Find where the given text appears and provide that cell's center as (x, y) coordinate. 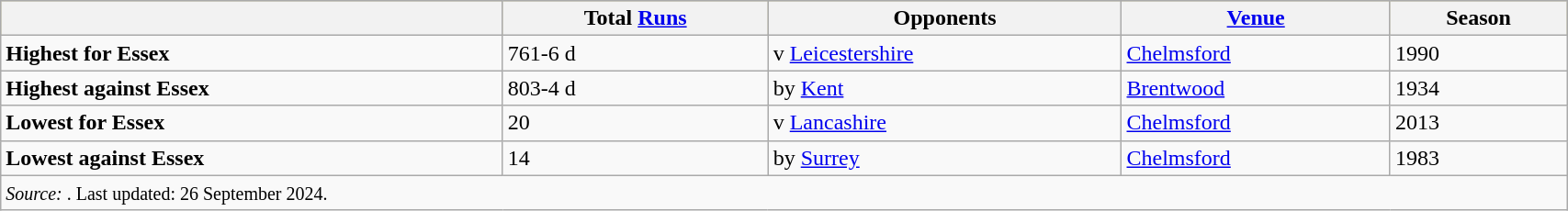
Lowest for Essex (252, 123)
20 (636, 123)
by Surrey (944, 158)
v Lancashire (944, 123)
Lowest against Essex (252, 158)
Brentwood (1256, 88)
2013 (1478, 123)
Source: . Last updated: 26 September 2024. (784, 193)
14 (636, 158)
by Kent (944, 88)
v Leicestershire (944, 53)
1983 (1478, 158)
Highest for Essex (252, 53)
Highest against Essex (252, 88)
1934 (1478, 88)
803-4 d (636, 88)
Venue (1256, 18)
Season (1478, 18)
Total Runs (636, 18)
761-6 d (636, 53)
1990 (1478, 53)
Opponents (944, 18)
